Return (x, y) of the center of cell containing provided text 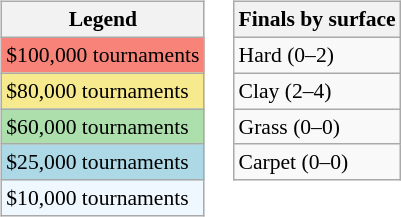
$60,000 tournaments (102, 127)
$80,000 tournaments (102, 91)
$100,000 tournaments (102, 55)
Carpet (0–0) (318, 162)
Finals by surface (318, 20)
$10,000 tournaments (102, 198)
Hard (0–2) (318, 55)
$25,000 tournaments (102, 162)
Legend (102, 20)
Clay (2–4) (318, 91)
Grass (0–0) (318, 127)
